For the text-containing cell, return its midpoint in [x, y] coordinate format. 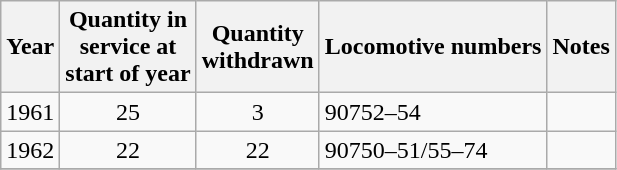
25 [128, 112]
Year [30, 47]
Quantitywithdrawn [258, 47]
Notes [581, 47]
90752–54 [433, 112]
3 [258, 112]
Locomotive numbers [433, 47]
90750–51/55–74 [433, 150]
1962 [30, 150]
Quantity inservice atstart of year [128, 47]
1961 [30, 112]
